Return [x, y] of the center of cell containing provided text 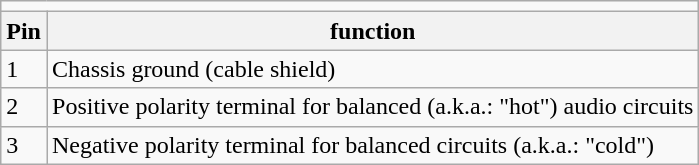
Negative polarity terminal for balanced circuits (a.k.a.: "cold") [372, 145]
function [372, 31]
2 [24, 107]
Pin [24, 31]
1 [24, 69]
Chassis ground (cable shield) [372, 69]
Positive polarity terminal for balanced (a.k.a.: "hot") audio circuits [372, 107]
3 [24, 145]
